Provide the [X, Y] coordinate of the cell's center where the given text is located.  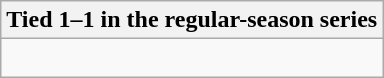
Tied 1–1 in the regular-season series [192, 20]
